From the cell containing the given text, extract its center point as (X, Y) coordinate. 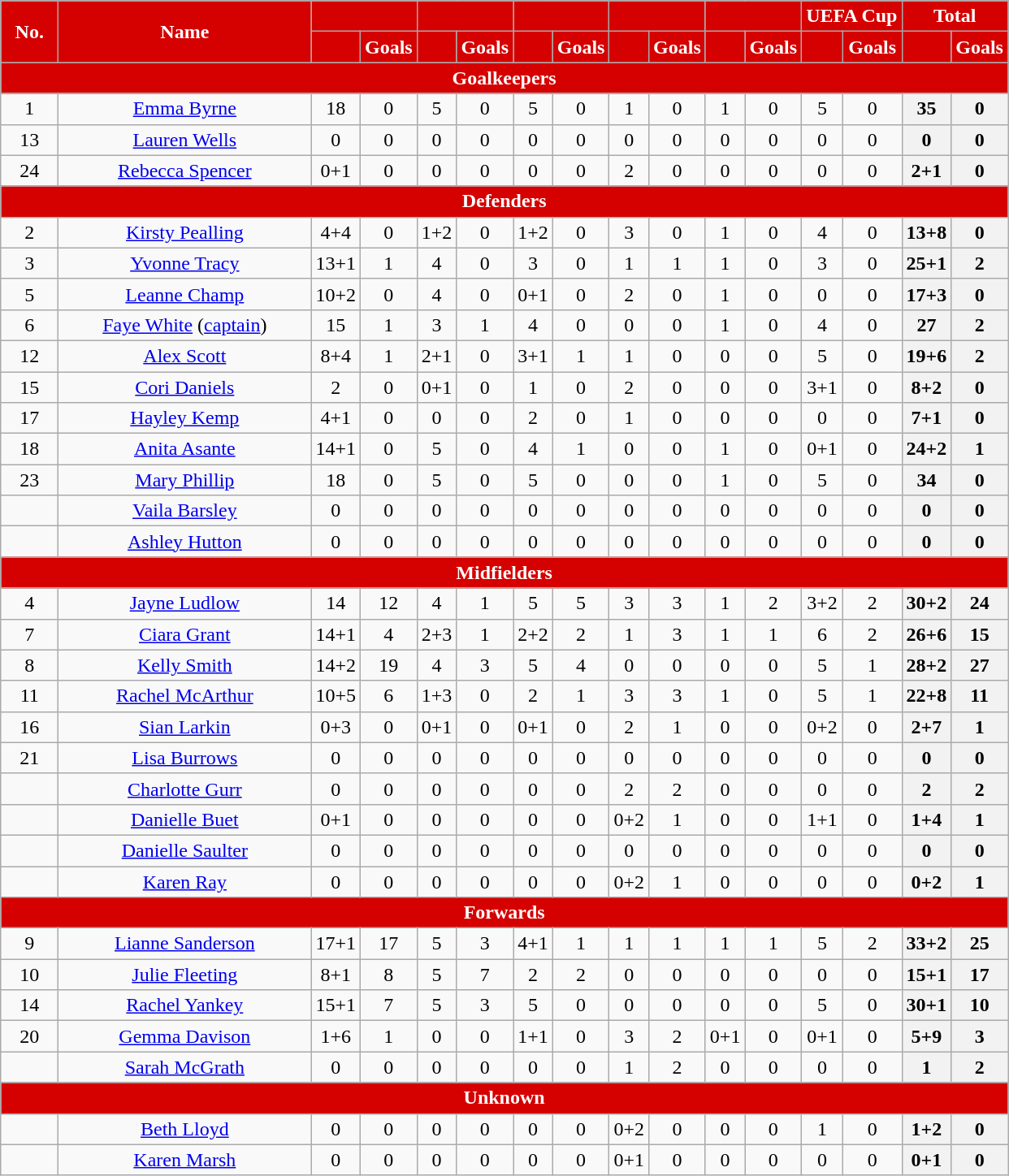
Cori Daniels (185, 387)
2+7 (926, 727)
Alex Scott (185, 356)
Ashley Hutton (185, 542)
24+2 (926, 449)
Mary Phillip (185, 480)
Jayne Ludlow (185, 603)
28+2 (926, 665)
Danielle Buet (185, 819)
2+3 (437, 634)
Lauren Wells (185, 140)
4+4 (336, 232)
UEFA Cup (851, 16)
Sarah McGrath (185, 1067)
Forwards (505, 913)
10+5 (336, 696)
22+8 (926, 696)
Anita Asante (185, 449)
Total (955, 16)
Julie Fleeting (185, 975)
17+1 (336, 944)
Sian Larkin (185, 727)
Unknown (505, 1098)
Charlotte Gurr (185, 789)
20 (29, 1036)
Defenders (505, 201)
1+6 (336, 1036)
Rebecca Spencer (185, 171)
19 (388, 665)
8+4 (336, 356)
19+6 (926, 356)
Kirsty Pealling (185, 232)
Yvonne Tracy (185, 263)
35 (926, 109)
17+3 (926, 294)
8+1 (336, 975)
21 (29, 758)
Danielle Saulter (185, 850)
Rachel Yankey (185, 1005)
5+9 (926, 1036)
10+2 (336, 294)
Vaila Barsley (185, 511)
34 (926, 480)
Beth Lloyd (185, 1129)
30+1 (926, 1005)
16 (29, 727)
Karen Ray (185, 881)
13 (29, 140)
Emma Byrne (185, 109)
26+6 (926, 634)
Leanne Champ (185, 294)
Hayley Kemp (185, 418)
30+2 (926, 603)
Lianne Sanderson (185, 944)
Karen Marsh (185, 1160)
2+2 (533, 634)
Rachel McArthur (185, 696)
25 (980, 944)
Gemma Davison (185, 1036)
9 (29, 944)
33+2 (926, 944)
Name (185, 32)
0+3 (336, 727)
Goalkeepers (505, 78)
7+1 (926, 418)
Lisa Burrows (185, 758)
Ciara Grant (185, 634)
14+2 (336, 665)
No. (29, 32)
3+2 (822, 603)
Faye White (captain) (185, 325)
23 (29, 480)
13+1 (336, 263)
Kelly Smith (185, 665)
25+1 (926, 263)
1+4 (926, 819)
1+3 (437, 696)
8+2 (926, 387)
Midfielders (505, 573)
13+8 (926, 232)
